Return the [X, Y] coordinate for the center point of the cell that contains the specified text.  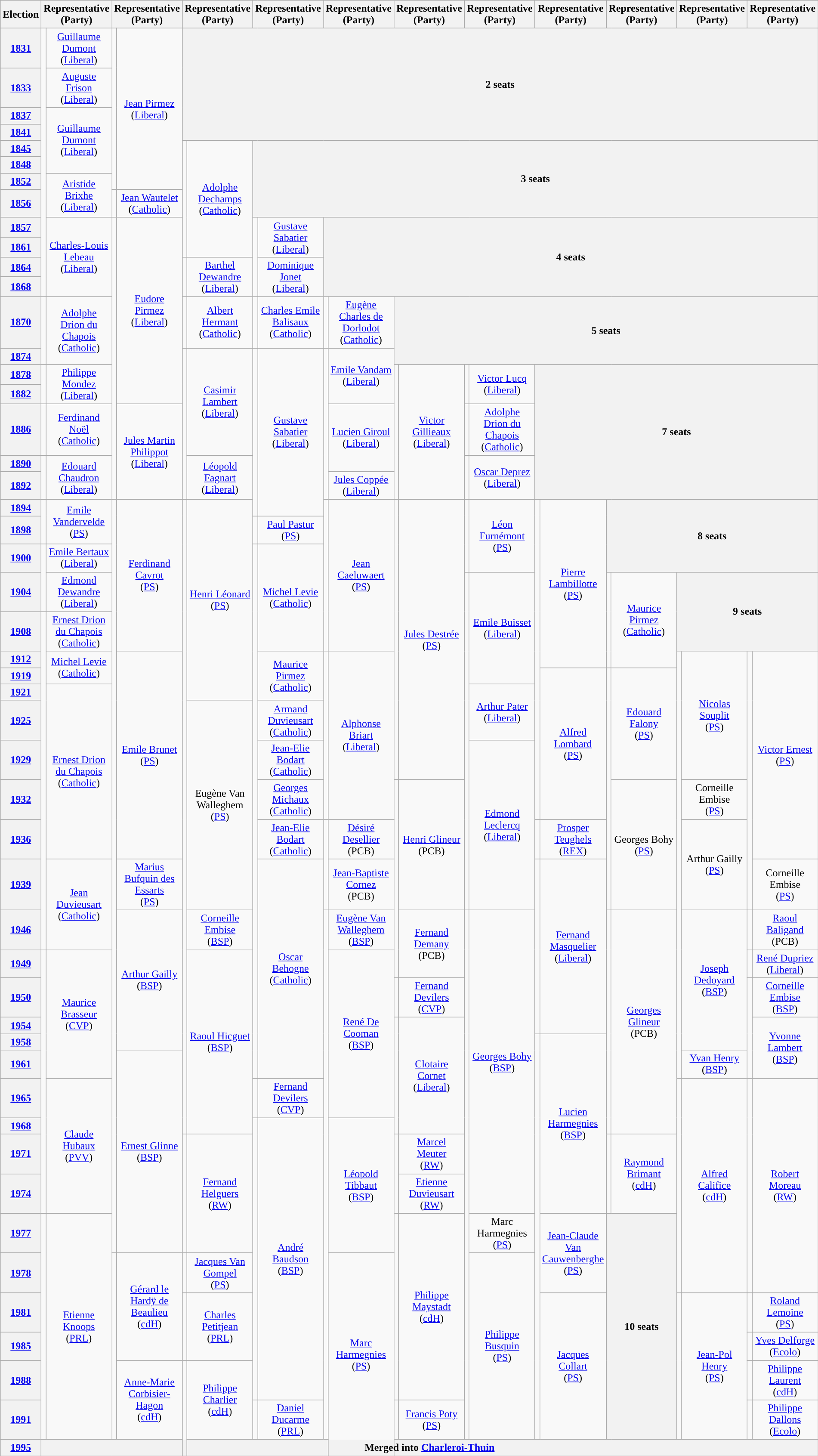
Clotaire Cornet(Liberal) [431, 1076]
Albert Hermant(Catholic) [220, 322]
Anne-Marie Corbisier-Hagon(cdH) [150, 1400]
1900 [21, 558]
Ernest Glinne(BSP) [150, 1152]
Raymond Brimant(cdH) [644, 1174]
Jean Wautelet(Catholic) [150, 203]
1898 [21, 530]
Victor Ernest(PS) [785, 755]
Roland Lemoine(PS) [785, 1312]
Victor Lucq(Liberal) [502, 384]
1894 [21, 508]
Lucien Giroul(Liberal) [361, 438]
Jean Caeluwaert(PS) [361, 575]
1977 [21, 1233]
1845 [21, 148]
1949 [21, 964]
Marius Bufquin des Essarts(PS) [150, 885]
Alphonse Briart(Liberal) [361, 735]
Charles Emile Balisaux(Catholic) [291, 322]
8 seats [712, 536]
Marcel Meuter(RW) [431, 1154]
1981 [21, 1312]
1974 [21, 1193]
Alfred Lombard(PS) [573, 743]
Yvonne Lambert(BSP) [785, 1048]
Merged into Charleroi-Thuin [429, 1448]
René De Cooman(BSP) [361, 1034]
Gérard le Hardÿ de Beaulieu(cdH) [150, 1307]
1833 [21, 88]
Victor Gillieaux(Liberal) [431, 432]
Jules Martin Philippot(Liberal) [150, 452]
1921 [21, 692]
Emile Vandam(Liberal) [361, 376]
Lucien Harmegnies(BSP) [573, 1123]
Jacques Collart(PS) [573, 1366]
1870 [21, 322]
1919 [21, 676]
Casimir Lambert(Liberal) [220, 401]
André Baudson(BSP) [291, 1259]
1874 [21, 356]
1988 [21, 1380]
1857 [21, 227]
1932 [21, 799]
1946 [21, 930]
Emile Buisset(Liberal) [502, 628]
Francis Poty(PS) [431, 1420]
1856 [21, 203]
Auguste Frison(Liberal) [79, 88]
Désiré Desellier(PCB) [361, 839]
1864 [21, 267]
1890 [21, 464]
4 seats [571, 257]
1848 [21, 165]
1886 [21, 430]
Philippe Dallons(Ecolo) [785, 1420]
Georges Michaux(Catholic) [291, 799]
Philippe Maystadt(cdH) [431, 1307]
2 seats [500, 84]
Fernand Helguers(RW) [220, 1193]
Joseph Dedoyard(BSP) [714, 980]
1904 [21, 592]
Léopold Fagnart(Liberal) [220, 478]
Charles Petitjean(PRL) [220, 1326]
1861 [21, 247]
Ferdinand Noël(Catholic) [79, 430]
Armand Duvieusart(Catholic) [291, 720]
3 seats [535, 179]
1837 [21, 116]
1950 [21, 998]
10 seats [642, 1326]
Dominique Jonet(Liberal) [291, 277]
Arthur Gailly(BSP) [150, 980]
1978 [21, 1273]
Jules Destrée(PS) [431, 640]
Philippe Mondez(Liberal) [79, 384]
Philippe Busquin(PS) [502, 1346]
1985 [21, 1346]
Léopold Tibbaut(BSP) [361, 1185]
Adolphe Dechamps(Catholic) [220, 199]
Aristide Brixhe(Liberal) [79, 195]
Etienne Duvieusart(RW) [431, 1193]
Raoul Baligand(PCB) [785, 930]
Henri Léonard(PS) [220, 600]
1954 [21, 1026]
Pierre Lambillotte(PS) [573, 584]
1958 [21, 1042]
Arthur Pater(Liberal) [502, 712]
Jean Duvieusart(Catholic) [79, 905]
René Dupriez(Liberal) [785, 964]
Fernand Demany(PCB) [431, 944]
1965 [21, 1098]
Eudore Pirmez(Liberal) [150, 311]
Election [21, 15]
1852 [21, 181]
Arthur Gailly(PS) [714, 865]
Jacques Van Gompel(PS) [220, 1273]
1968 [21, 1126]
Oscar Deprez(Liberal) [502, 478]
1936 [21, 839]
1841 [21, 132]
1912 [21, 659]
Robert Moreau(RW) [785, 1185]
1925 [21, 720]
Claude Hubaux(PVV) [79, 1146]
Emile Brunet(PS) [150, 755]
1868 [21, 287]
Jean-Baptiste Cornez(PCB) [361, 885]
1971 [21, 1154]
Yvan Henry(BSP) [714, 1064]
1929 [21, 760]
Eugène Charles de Dorlodot(Catholic) [361, 322]
Nicolas Souplit(PS) [714, 715]
Georges Bohy(PS) [644, 844]
1831 [21, 48]
Edouard Chaudron(Liberal) [79, 478]
Edmond Dewandre(Liberal) [79, 592]
7 seats [676, 432]
1995 [21, 1448]
1892 [21, 485]
Jean-Claude Van Cauwenberghe(PS) [573, 1253]
1961 [21, 1064]
Charles-Louis Lebeau(Liberal) [79, 257]
1878 [21, 374]
1908 [21, 631]
Oscar Behogne(Catholic) [291, 968]
Jean Pirmez(Liberal) [150, 109]
Yves Delforge(Ecolo) [785, 1346]
Georges Bohy(BSP) [502, 1062]
Eugène Van Walleghem(PS) [220, 805]
Emile Vandervelde(PS) [79, 522]
Daniel Ducarme(PRL) [291, 1420]
Raoul Hicguet(BSP) [220, 1042]
Eugène Van Walleghem(BSP) [361, 930]
1939 [21, 885]
Henri Glineur(PCB) [431, 844]
Georges Glineur(PCB) [644, 1022]
5 seats [606, 331]
Ferdinand Cavrot(PS) [150, 575]
Jules Coppée(Liberal) [361, 485]
1882 [21, 394]
Philippe Charlier(cdH) [220, 1400]
Jean-Pol Henry(PS) [714, 1366]
Edouard Falony(PS) [644, 723]
Prosper Teughels(REX) [573, 839]
Maurice Brasseur(CVP) [79, 1014]
Alfred Califice(cdH) [714, 1185]
1991 [21, 1420]
9 seats [747, 612]
Paul Pastur(PS) [291, 530]
Philippe Laurent(cdH) [785, 1380]
Edmond Leclercq(Liberal) [502, 825]
Etienne Knoops(PRL) [79, 1326]
Fernand Masquelier(Liberal) [573, 946]
Emile Bertaux(Liberal) [79, 558]
Léon Furnémont(PS) [502, 536]
Barthel Dewandre(Liberal) [220, 277]
